Identify which cell holds the provided text, then report its (X, Y) central coordinate. 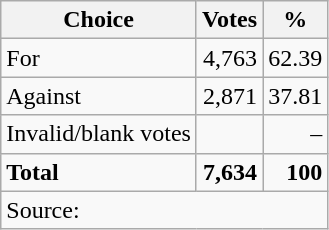
7,634 (229, 172)
37.81 (296, 96)
Source: (164, 210)
100 (296, 172)
2,871 (229, 96)
Against (99, 96)
For (99, 58)
– (296, 134)
Total (99, 172)
4,763 (229, 58)
62.39 (296, 58)
Choice (99, 20)
% (296, 20)
Invalid/blank votes (99, 134)
Votes (229, 20)
